Return (x, y) of the center of cell containing provided text 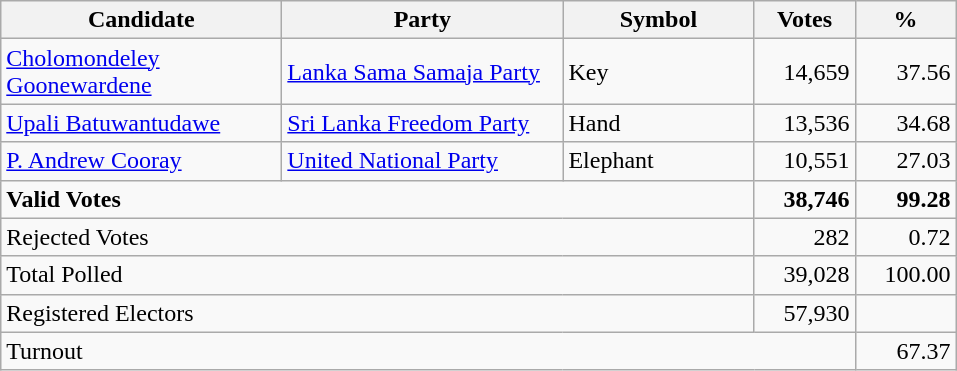
37.56 (906, 72)
Upali Batuwantudawe (142, 123)
% (906, 20)
Rejected Votes (378, 237)
Registered Electors (378, 313)
27.03 (906, 161)
13,536 (804, 123)
14,659 (804, 72)
38,746 (804, 199)
0.72 (906, 237)
P. Andrew Cooray (142, 161)
Key (658, 72)
Party (422, 20)
39,028 (804, 275)
Valid Votes (378, 199)
100.00 (906, 275)
Elephant (658, 161)
Sri Lanka Freedom Party (422, 123)
Cholomondeley Goonewardene (142, 72)
Turnout (428, 351)
57,930 (804, 313)
Candidate (142, 20)
34.68 (906, 123)
Votes (804, 20)
Hand (658, 123)
99.28 (906, 199)
10,551 (804, 161)
Total Polled (378, 275)
United National Party (422, 161)
67.37 (906, 351)
282 (804, 237)
Lanka Sama Samaja Party (422, 72)
Symbol (658, 20)
